Pinpoint the cell where the given text exists, returning its [x, y] midpoint coordinate. 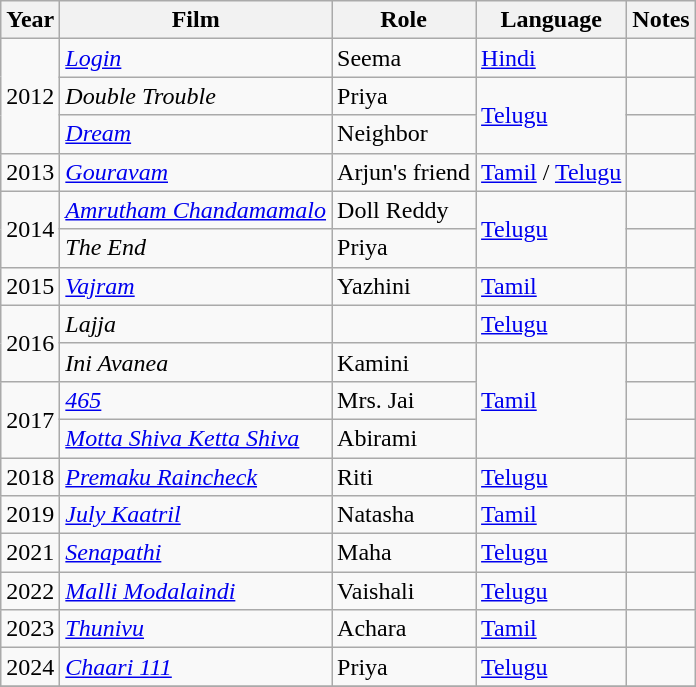
Thunivu [196, 629]
Lajja [196, 324]
Dream [196, 134]
July Kaatril [196, 515]
Mrs. Jai [404, 400]
Ini Avanea [196, 362]
Double Trouble [196, 96]
Language [552, 20]
2012 [30, 96]
Kamini [404, 362]
Maha [404, 553]
2014 [30, 229]
Chaari 111 [196, 667]
Film [196, 20]
Year [30, 20]
Notes [661, 20]
2017 [30, 419]
2023 [30, 629]
Seema [404, 58]
Senapathi [196, 553]
Amrutham Chandamamalo [196, 210]
2013 [30, 172]
2022 [30, 591]
Tamil / Telugu [552, 172]
2019 [30, 515]
Login [196, 58]
Role [404, 20]
Hindi [552, 58]
2015 [30, 286]
Natasha [404, 515]
Vaishali [404, 591]
Motta Shiva Ketta Shiva [196, 438]
2018 [30, 477]
Neighbor [404, 134]
Gouravam [196, 172]
The End [196, 248]
Arjun's friend [404, 172]
Achara [404, 629]
Abirami [404, 438]
465 [196, 400]
Riti [404, 477]
Malli Modalaindi [196, 591]
2021 [30, 553]
2016 [30, 343]
2024 [30, 667]
Vajram [196, 286]
Doll Reddy [404, 210]
Premaku Raincheck [196, 477]
Yazhini [404, 286]
